Provide the (X, Y) coordinate of the cell's center where the given text is located.  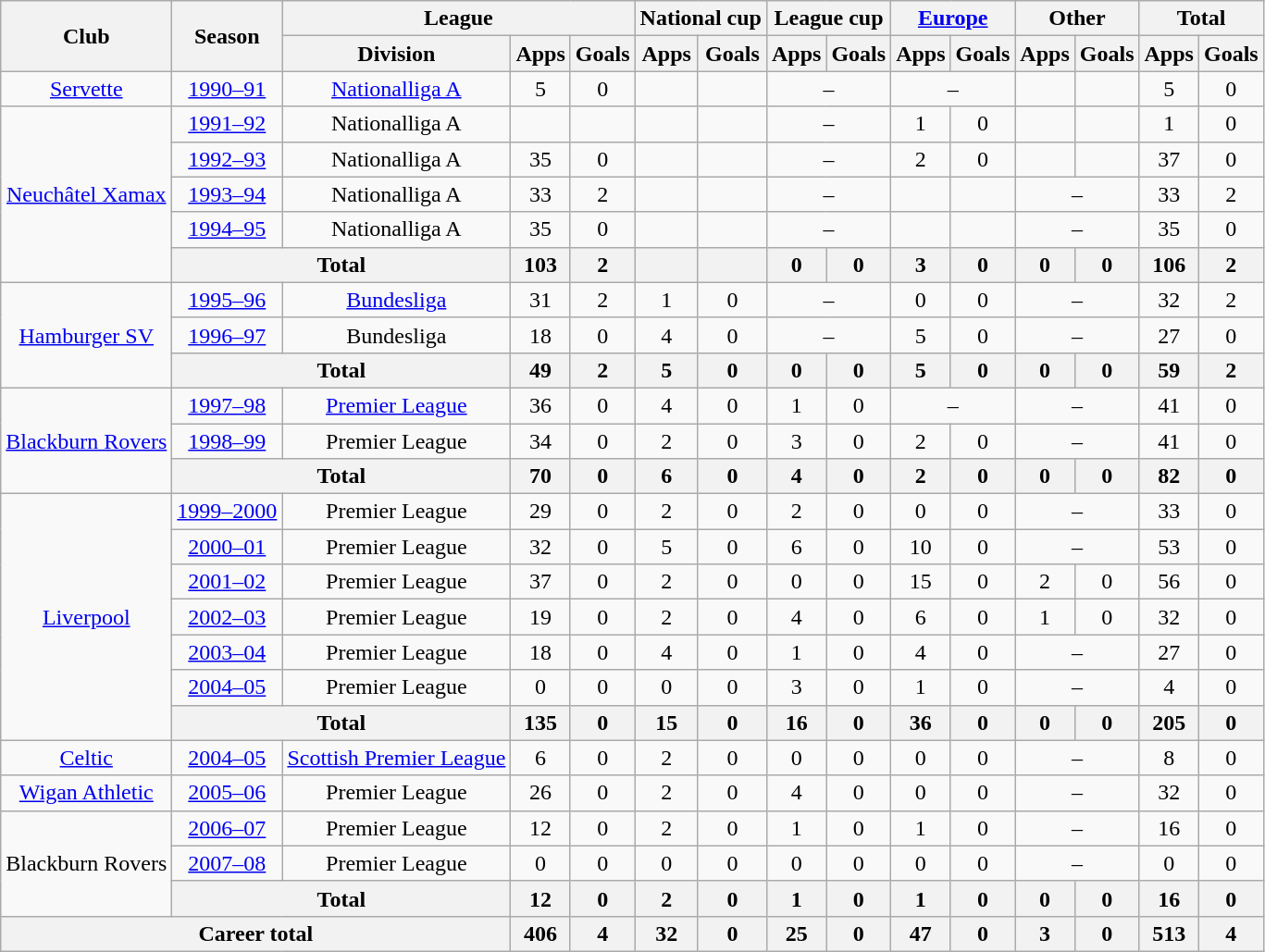
26 (540, 793)
1990–91 (228, 89)
Celtic (87, 758)
League cup (828, 19)
2003–04 (228, 652)
47 (921, 933)
Career total (255, 933)
2002–03 (228, 617)
Other (1077, 19)
31 (540, 300)
2005–06 (228, 793)
8 (1169, 758)
1998–99 (228, 441)
49 (540, 370)
1999–2000 (228, 512)
70 (540, 476)
Europe (953, 19)
Hamburger SV (87, 335)
National cup (701, 19)
League (459, 19)
Season (228, 36)
Division (396, 54)
205 (1169, 723)
1994–95 (228, 229)
Club (87, 36)
82 (1169, 476)
2001–02 (228, 582)
59 (1169, 370)
Neuchâtel Xamax (87, 194)
135 (540, 723)
106 (1169, 265)
53 (1169, 547)
103 (540, 265)
19 (540, 617)
56 (1169, 582)
1996–97 (228, 335)
29 (540, 512)
1995–96 (228, 300)
2006–07 (228, 828)
1993–94 (228, 194)
2000–01 (228, 547)
1997–98 (228, 405)
513 (1169, 933)
25 (796, 933)
406 (540, 933)
2007–08 (228, 863)
Liverpool (87, 617)
Wigan Athletic (87, 793)
1992–93 (228, 159)
Scottish Premier League (396, 758)
34 (540, 441)
Servette (87, 89)
1991–92 (228, 124)
10 (921, 547)
